Extract the [X, Y] coordinate from the center of the cell holding the provided text.  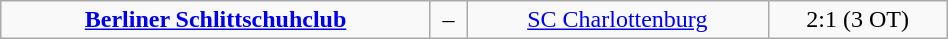
Berliner Schlittschuhclub [216, 20]
– [448, 20]
2:1 (3 OT) [858, 20]
SC Charlottenburg [618, 20]
